Identify which cell holds the provided text, then report its [X, Y] central coordinate. 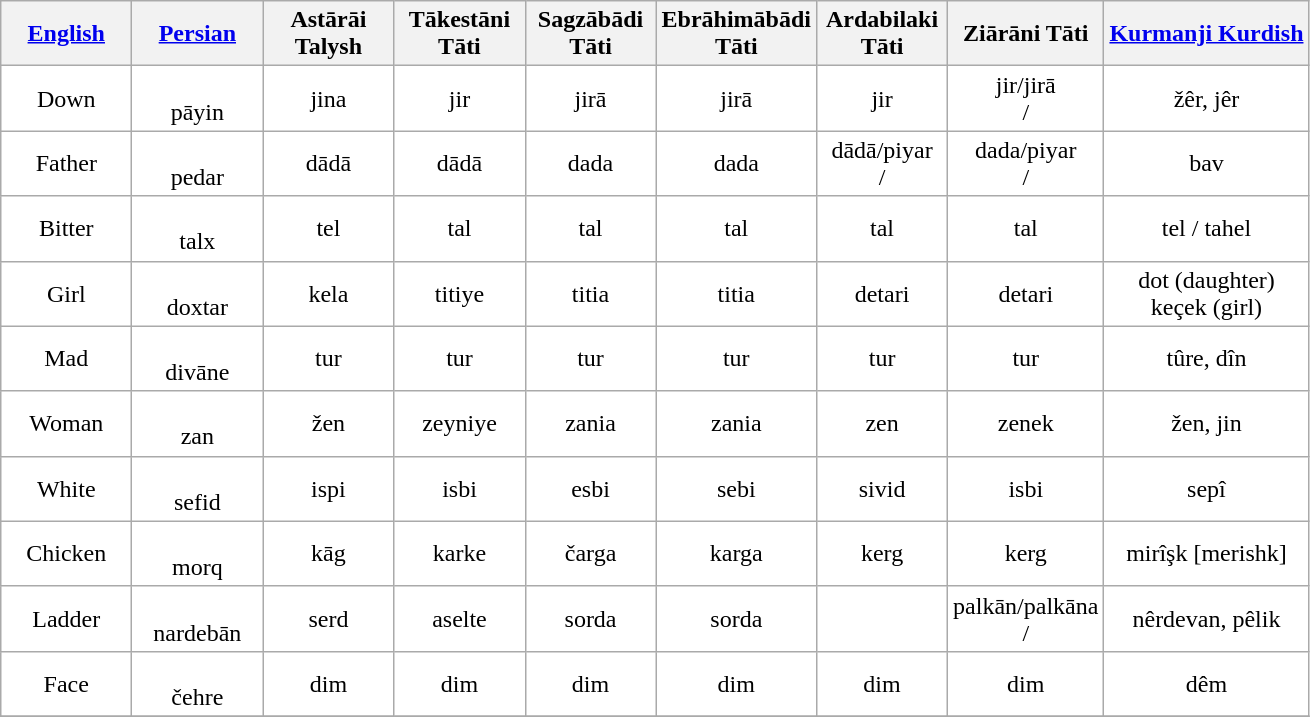
zen [882, 424]
sivid [882, 488]
Father [66, 164]
sepî [1206, 488]
Ziārāni Tāti [1026, 34]
Chicken [66, 554]
dêm [1206, 684]
palkān/palkāna/ [1026, 618]
Astārāi Talysh [328, 34]
žen [328, 424]
sefid [198, 488]
zenek [1026, 424]
Ardabilaki Tāti [882, 34]
nardebān [198, 618]
aselte [460, 618]
tel [328, 228]
tûre, dîn [1206, 358]
Tākestāni Tāti [460, 34]
tel / tahel [1206, 228]
Woman [66, 424]
ispi [328, 488]
zan [198, 424]
kela [328, 294]
nêrdevan, pêlik [1206, 618]
žen, jin [1206, 424]
serd [328, 618]
karga [736, 554]
Face [66, 684]
dot (daughter)keçek (girl) [1206, 294]
kāg [328, 554]
jir/jirā/ [1026, 98]
Girl [66, 294]
mirîşk [merishk] [1206, 554]
čarga [590, 554]
Persian [198, 34]
esbi [590, 488]
Down [66, 98]
titiye [460, 294]
White [66, 488]
talx [198, 228]
morq [198, 554]
jina [328, 98]
dādā/piyar/ [882, 164]
žêr, jêr [1206, 98]
dada/piyar/ [1026, 164]
zeyniye [460, 424]
Sagzābādi Tāti [590, 34]
Ladder [66, 618]
Kurmanji Kurdish [1206, 34]
English [66, 34]
doxtar [198, 294]
Bitter [66, 228]
bav [1206, 164]
pāyin [198, 98]
pedar [198, 164]
Mad [66, 358]
divāne [198, 358]
Ebrāhimābādi Tāti [736, 34]
sebi [736, 488]
karke [460, 554]
čehre [198, 684]
